Identify which cell holds the provided text, then report its [x, y] central coordinate. 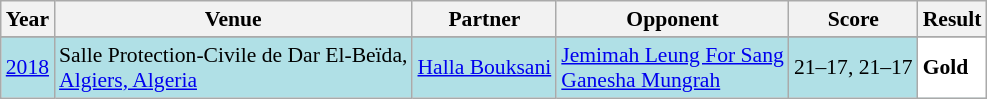
Opponent [672, 19]
Score [854, 19]
Jemimah Leung For Sang Ganesha Mungrah [672, 68]
2018 [28, 68]
21–17, 21–17 [854, 68]
Venue [233, 19]
Result [952, 19]
Halla Bouksani [484, 68]
Gold [952, 68]
Salle Protection-Civile de Dar El-Beïda,Algiers, Algeria [233, 68]
Partner [484, 19]
Year [28, 19]
